From the cell containing the given text, extract its center point as [x, y] coordinate. 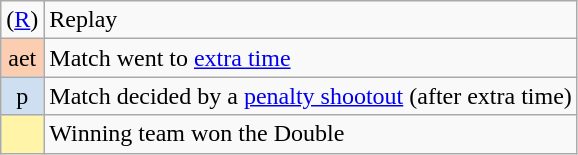
aet [22, 58]
p [22, 96]
Match went to extra time [311, 58]
Match decided by a penalty shootout (after extra time) [311, 96]
Replay [311, 20]
(R) [22, 20]
Winning team won the Double [311, 134]
